From the cell containing the given text, extract its center point as [X, Y] coordinate. 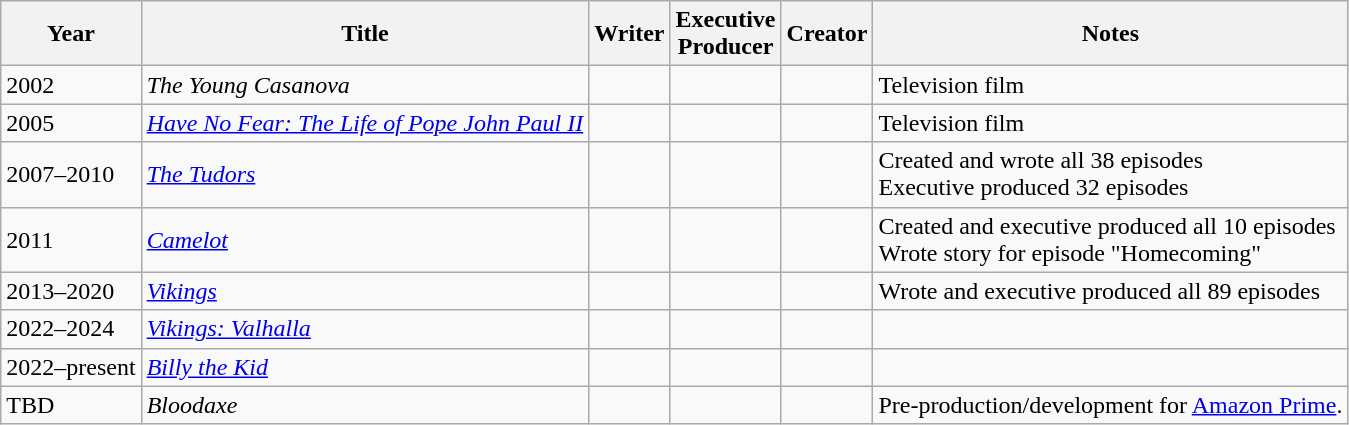
TBD [71, 405]
Created and wrote all 38 episodesExecutive produced 32 episodes [1110, 174]
2022–2024 [71, 329]
Bloodaxe [365, 405]
Title [365, 34]
Pre-production/development for Amazon Prime. [1110, 405]
Created and executive produced all 10 episodesWrote story for episode "Homecoming" [1110, 240]
Executive Producer [726, 34]
Vikings: Valhalla [365, 329]
The Tudors [365, 174]
2022–present [71, 367]
Wrote and executive produced all 89 episodes [1110, 291]
2007–2010 [71, 174]
2005 [71, 123]
2011 [71, 240]
Vikings [365, 291]
Writer [630, 34]
2002 [71, 85]
Camelot [365, 240]
2013–2020 [71, 291]
Billy the Kid [365, 367]
Creator [827, 34]
Have No Fear: The Life of Pope John Paul II [365, 123]
Year [71, 34]
The Young Casanova [365, 85]
Notes [1110, 34]
